Return the (X, Y) coordinate for the center point of the cell that contains the specified text.  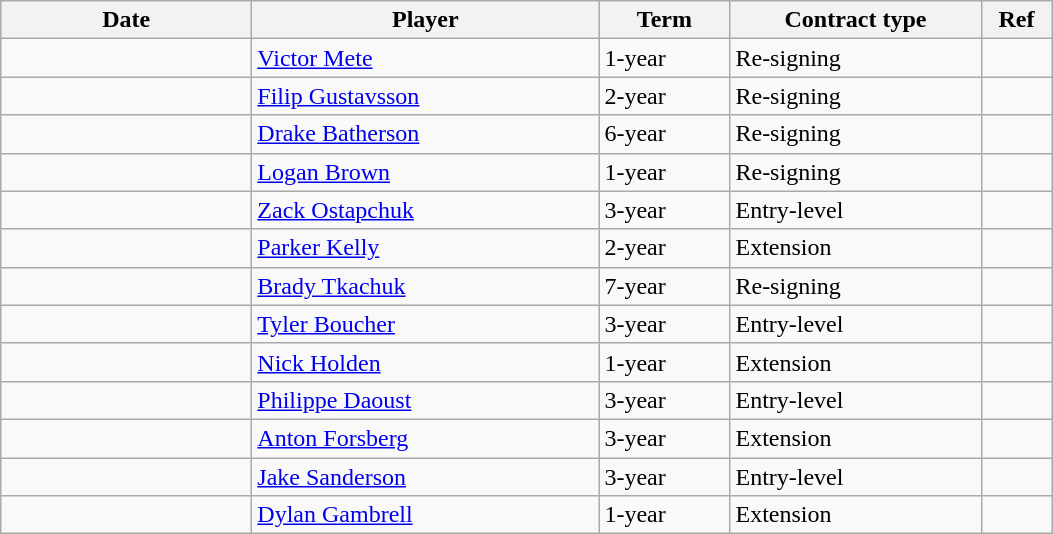
Jake Sanderson (426, 477)
Ref (1016, 20)
Drake Batherson (426, 134)
Victor Mete (426, 58)
Date (126, 20)
Player (426, 20)
Zack Ostapchuk (426, 210)
Dylan Gambrell (426, 515)
Philippe Daoust (426, 400)
Anton Forsberg (426, 438)
Filip Gustavsson (426, 96)
Parker Kelly (426, 248)
6-year (664, 134)
Contract type (856, 20)
Brady Tkachuk (426, 286)
Logan Brown (426, 172)
Tyler Boucher (426, 324)
Term (664, 20)
Nick Holden (426, 362)
7-year (664, 286)
